Return the [X, Y] coordinate for the center point of the cell that contains the specified text.  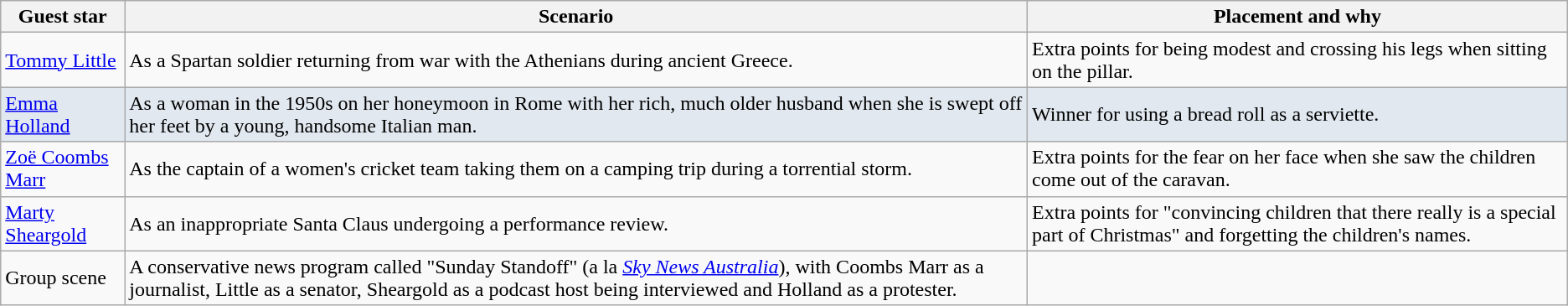
As an inappropriate Santa Claus undergoing a performance review. [576, 223]
Scenario [576, 17]
Guest star [63, 17]
Placement and why [1298, 17]
As a Spartan soldier returning from war with the Athenians during ancient Greece. [576, 60]
Extra points for the fear on her face when she saw the children come out of the caravan. [1298, 169]
Zoë Coombs Marr [63, 169]
As a woman in the 1950s on her honeymoon in Rome with her rich, much older husband when she is swept off her feet by a young, handsome Italian man. [576, 114]
Extra points for "convincing children that there really is a special part of Christmas" and forgetting the children's names. [1298, 223]
Winner for using a bread roll as a serviette. [1298, 114]
Extra points for being modest and crossing his legs when sitting on the pillar. [1298, 60]
Group scene [63, 278]
Marty Sheargold [63, 223]
Tommy Little [63, 60]
As the captain of a women's cricket team taking them on a camping trip during a torrential storm. [576, 169]
Emma Holland [63, 114]
